Find where the given text appears and provide that cell's center as (x, y) coordinate. 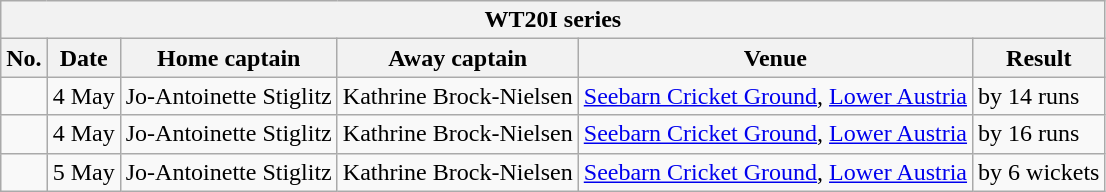
Away captain (458, 58)
Result (1039, 58)
Date (84, 58)
Home captain (228, 58)
Venue (775, 58)
WT20I series (553, 20)
5 May (84, 172)
No. (24, 58)
by 6 wickets (1039, 172)
by 16 runs (1039, 134)
by 14 runs (1039, 96)
